Return (X, Y) of the center of cell containing provided text 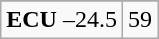
59 (140, 20)
ECU –24.5 (62, 20)
